Detect which cell encompasses the target text, then output its (X, Y) center coordinate. 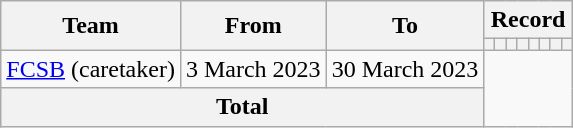
3 March 2023 (253, 69)
FCSB (caretaker) (91, 69)
30 March 2023 (405, 69)
From (253, 26)
Record (528, 20)
Team (91, 26)
Total (242, 107)
To (405, 26)
